Detect which cell encompasses the target text, then output its [X, Y] center coordinate. 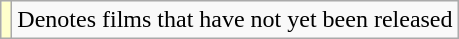
Denotes films that have not yet been released [235, 20]
